Identify which cell holds the provided text, then report its (X, Y) central coordinate. 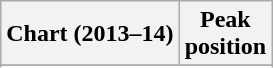
Chart (2013–14) (90, 34)
Peakposition (225, 34)
